Pinpoint the cell where the given text exists, returning its (X, Y) midpoint coordinate. 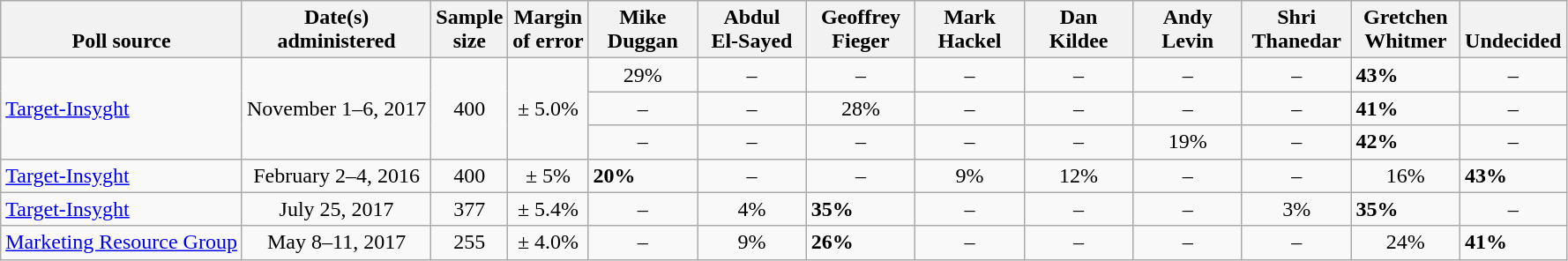
May 8–11, 2017 (336, 242)
AbdulEl-Sayed (752, 30)
Marketing Resource Group (122, 242)
Samplesize (469, 30)
29% (643, 75)
19% (1188, 142)
± 4.0% (549, 242)
DanKildee (1079, 30)
3% (1296, 209)
Date(s)administered (336, 30)
12% (1079, 175)
4% (752, 209)
MikeDuggan (643, 30)
Undecided (1513, 30)
MarkHackel (970, 30)
28% (861, 108)
ShriThanedar (1296, 30)
Poll source (122, 30)
November 1–6, 2017 (336, 108)
GeoffreyFieger (861, 30)
24% (1406, 242)
± 5% (549, 175)
± 5.0% (549, 108)
26% (861, 242)
AndyLevin (1188, 30)
377 (469, 209)
42% (1406, 142)
GretchenWhitmer (1406, 30)
20% (643, 175)
± 5.4% (549, 209)
February 2–4, 2016 (336, 175)
Marginof error (549, 30)
16% (1406, 175)
July 25, 2017 (336, 209)
255 (469, 242)
